Search for the cell housing the specified text and yield its [x, y] center coordinate. 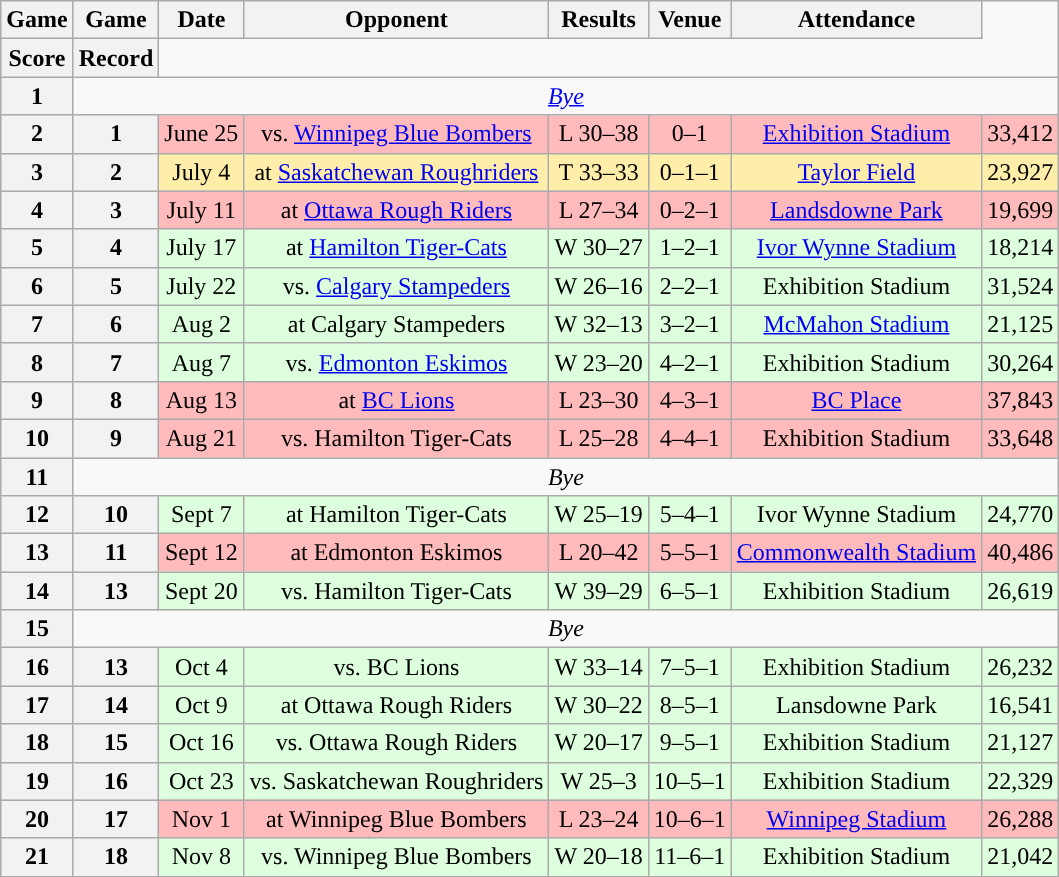
23,927 [1020, 172]
at BC Lions [396, 400]
21,125 [1020, 324]
at Winnipeg Blue Bombers [396, 819]
Oct 23 [202, 781]
July 17 [202, 248]
Nov 8 [202, 857]
19,699 [1020, 210]
W 25–3 [598, 781]
W 20–17 [598, 743]
Taylor Field [856, 172]
21 [37, 857]
33,648 [1020, 438]
19 [37, 781]
9–5–1 [690, 743]
McMahon Stadium [856, 324]
vs. Ottawa Rough Riders [396, 743]
12 [37, 515]
June 25 [202, 134]
Oct 4 [202, 667]
4–3–1 [690, 400]
L 23–24 [598, 819]
30,264 [1020, 362]
vs. Saskatchewan Roughriders [396, 781]
0–2–1 [690, 210]
W 26–16 [598, 286]
L 25–28 [598, 438]
Results [598, 20]
W 25–19 [598, 515]
at Edmonton Eskimos [396, 553]
Venue [690, 20]
8–5–1 [690, 705]
18,214 [1020, 248]
W 30–27 [598, 248]
Nov 1 [202, 819]
Score [37, 58]
10–5–1 [690, 781]
Aug 7 [202, 362]
22,329 [1020, 781]
W 32–13 [598, 324]
1–2–1 [690, 248]
W 39–29 [598, 591]
at Calgary Stampeders [396, 324]
21,042 [1020, 857]
L 27–34 [598, 210]
Record [116, 58]
July 22 [202, 286]
26,232 [1020, 667]
21,127 [1020, 743]
W 20–18 [598, 857]
11–6–1 [690, 857]
Oct 9 [202, 705]
Opponent [396, 20]
Lansdowne Park [856, 705]
40,486 [1020, 553]
W 30–22 [598, 705]
0–1–1 [690, 172]
Sept 12 [202, 553]
BC Place [856, 400]
Commonwealth Stadium [856, 553]
Aug 13 [202, 400]
Aug 2 [202, 324]
0–1 [690, 134]
vs. Calgary Stampeders [396, 286]
4–4–1 [690, 438]
Sept 7 [202, 515]
10–6–1 [690, 819]
20 [37, 819]
Winnipeg Stadium [856, 819]
W 33–14 [598, 667]
Date [202, 20]
L 20–42 [598, 553]
2–2–1 [690, 286]
24,770 [1020, 515]
L 23–30 [598, 400]
vs. BC Lions [396, 667]
33,412 [1020, 134]
vs. Edmonton Eskimos [396, 362]
at Saskatchewan Roughriders [396, 172]
5–4–1 [690, 515]
5–5–1 [690, 553]
6–5–1 [690, 591]
4–2–1 [690, 362]
3–2–1 [690, 324]
Oct 16 [202, 743]
26,619 [1020, 591]
31,524 [1020, 286]
L 30–38 [598, 134]
Attendance [856, 20]
7–5–1 [690, 667]
July 4 [202, 172]
July 11 [202, 210]
16,541 [1020, 705]
Landsdowne Park [856, 210]
Sept 20 [202, 591]
26,288 [1020, 819]
T 33–33 [598, 172]
Aug 21 [202, 438]
W 23–20 [598, 362]
37,843 [1020, 400]
